Return (X, Y) of the center of cell containing provided text 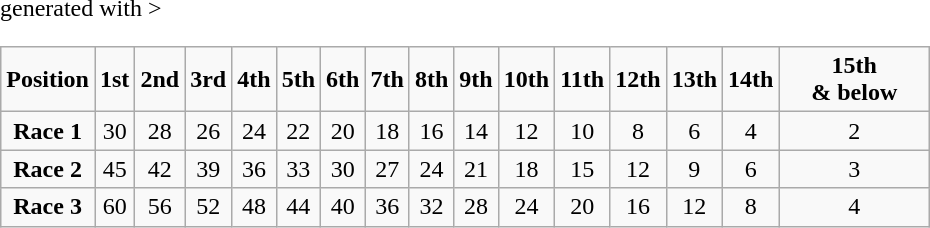
48 (254, 207)
Race 1 (48, 131)
45 (114, 169)
27 (387, 169)
Race 2 (48, 169)
15 (582, 169)
9th (476, 80)
21 (476, 169)
9 (694, 169)
60 (114, 207)
10th (526, 80)
56 (160, 207)
12th (638, 80)
13th (694, 80)
2nd (160, 80)
5th (298, 80)
4th (254, 80)
14 (476, 131)
39 (208, 169)
40 (343, 207)
15th & below (854, 80)
7th (387, 80)
42 (160, 169)
1st (114, 80)
52 (208, 207)
2 (854, 131)
3 (854, 169)
32 (431, 207)
8th (431, 80)
Position (48, 80)
3rd (208, 80)
44 (298, 207)
14th (751, 80)
11th (582, 80)
26 (208, 131)
Race 3 (48, 207)
22 (298, 131)
6th (343, 80)
33 (298, 169)
10 (582, 131)
